Scan for the cell matching the given text and deliver its [x, y] coordinate at center. 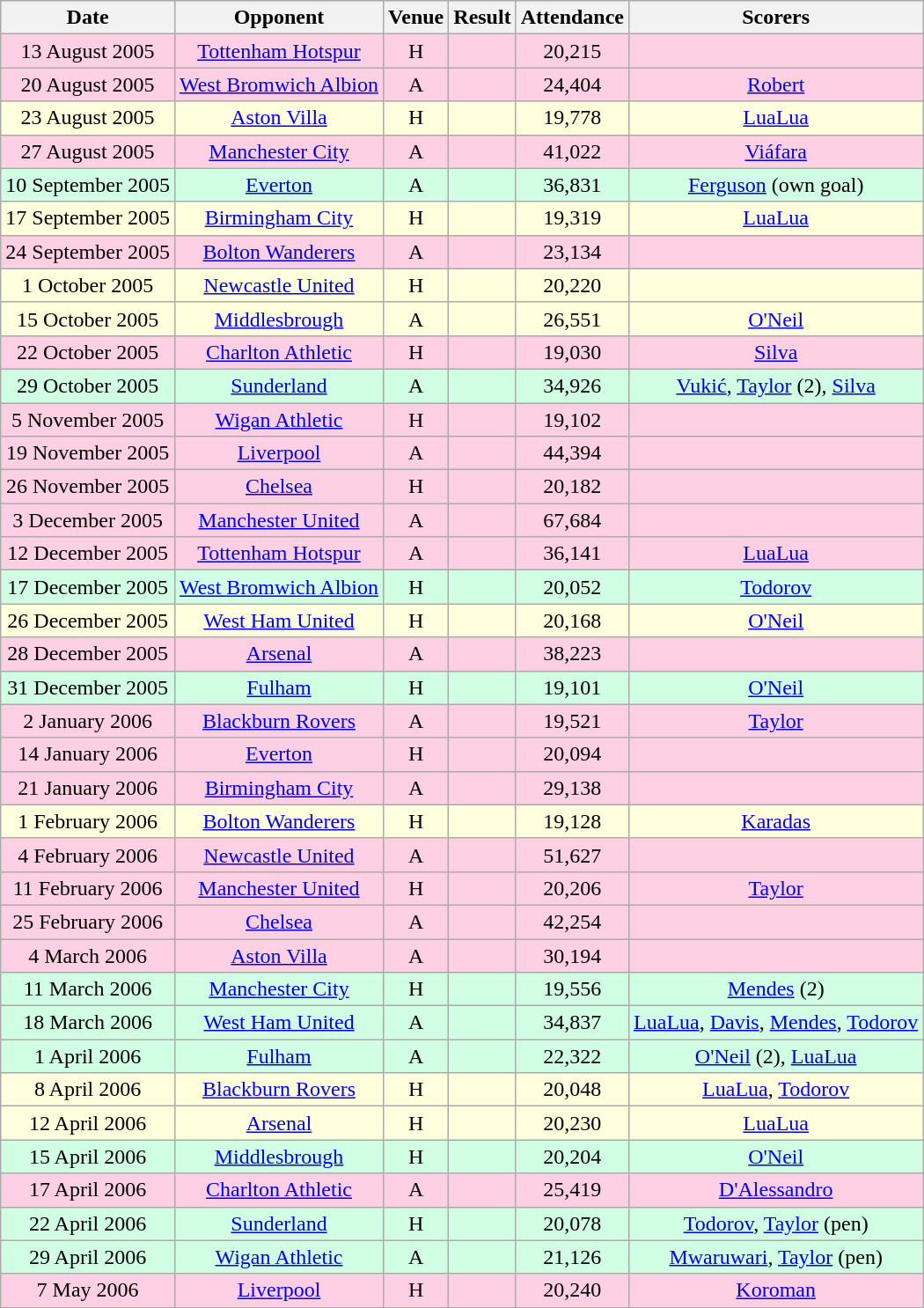
7 May 2006 [88, 1290]
1 April 2006 [88, 1056]
17 December 2005 [88, 587]
31 December 2005 [88, 687]
11 February 2006 [88, 888]
22 April 2006 [88, 1223]
Silva [776, 352]
Robert [776, 85]
19,319 [572, 218]
29 October 2005 [88, 386]
LuaLua, Todorov [776, 1090]
19 November 2005 [88, 453]
Venue [416, 18]
42,254 [572, 922]
3 December 2005 [88, 520]
25,419 [572, 1190]
Todorov, Taylor (pen) [776, 1223]
10 September 2005 [88, 185]
4 March 2006 [88, 955]
20,048 [572, 1090]
O'Neil (2), LuaLua [776, 1056]
36,831 [572, 185]
Result [482, 18]
36,141 [572, 554]
27 August 2005 [88, 151]
28 December 2005 [88, 654]
19,556 [572, 989]
20,206 [572, 888]
41,022 [572, 151]
22,322 [572, 1056]
19,778 [572, 118]
67,684 [572, 520]
18 March 2006 [88, 1023]
20,215 [572, 51]
Scorers [776, 18]
Viáfara [776, 151]
Koroman [776, 1290]
1 October 2005 [88, 285]
Ferguson (own goal) [776, 185]
1 February 2006 [88, 821]
24 September 2005 [88, 252]
24,404 [572, 85]
26 November 2005 [88, 487]
20,204 [572, 1157]
29,138 [572, 788]
30,194 [572, 955]
Vukić, Taylor (2), Silva [776, 386]
D'Alessandro [776, 1190]
4 February 2006 [88, 855]
22 October 2005 [88, 352]
20,230 [572, 1123]
15 April 2006 [88, 1157]
Date [88, 18]
5 November 2005 [88, 420]
20,078 [572, 1223]
20,182 [572, 487]
26 December 2005 [88, 621]
17 April 2006 [88, 1190]
26,551 [572, 319]
19,030 [572, 352]
14 January 2006 [88, 754]
Todorov [776, 587]
44,394 [572, 453]
34,926 [572, 386]
25 February 2006 [88, 922]
19,521 [572, 721]
Attendance [572, 18]
Karadas [776, 821]
34,837 [572, 1023]
11 March 2006 [88, 989]
38,223 [572, 654]
19,102 [572, 420]
21,126 [572, 1257]
Mwaruwari, Taylor (pen) [776, 1257]
21 January 2006 [88, 788]
20,168 [572, 621]
13 August 2005 [88, 51]
12 December 2005 [88, 554]
20,240 [572, 1290]
12 April 2006 [88, 1123]
17 September 2005 [88, 218]
LuaLua, Davis, Mendes, Todorov [776, 1023]
8 April 2006 [88, 1090]
23,134 [572, 252]
Mendes (2) [776, 989]
15 October 2005 [88, 319]
23 August 2005 [88, 118]
20,052 [572, 587]
Opponent [278, 18]
20,220 [572, 285]
51,627 [572, 855]
20 August 2005 [88, 85]
19,128 [572, 821]
2 January 2006 [88, 721]
29 April 2006 [88, 1257]
19,101 [572, 687]
20,094 [572, 754]
